For the text-containing cell, return its midpoint in (X, Y) coordinate format. 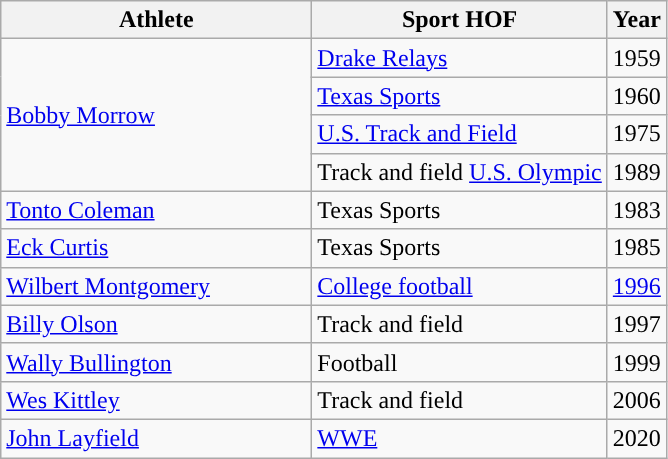
2020 (636, 438)
WWE (460, 438)
1959 (636, 58)
College football (460, 286)
Sport HOF (460, 20)
1985 (636, 248)
1983 (636, 210)
Eck Curtis (156, 248)
Football (460, 362)
1960 (636, 96)
1989 (636, 172)
1997 (636, 324)
Drake Relays (460, 58)
2006 (636, 400)
Track and field U.S. Olympic (460, 172)
Wally Bullington (156, 362)
Tonto Coleman (156, 210)
Bobby Morrow (156, 115)
1999 (636, 362)
U.S. Track and Field (460, 134)
Wilbert Montgomery (156, 286)
1975 (636, 134)
1996 (636, 286)
Billy Olson (156, 324)
Wes Kittley (156, 400)
Year (636, 20)
John Layfield (156, 438)
Athlete (156, 20)
